Locate the cell with the specified text and output its (x, y) center coordinate. 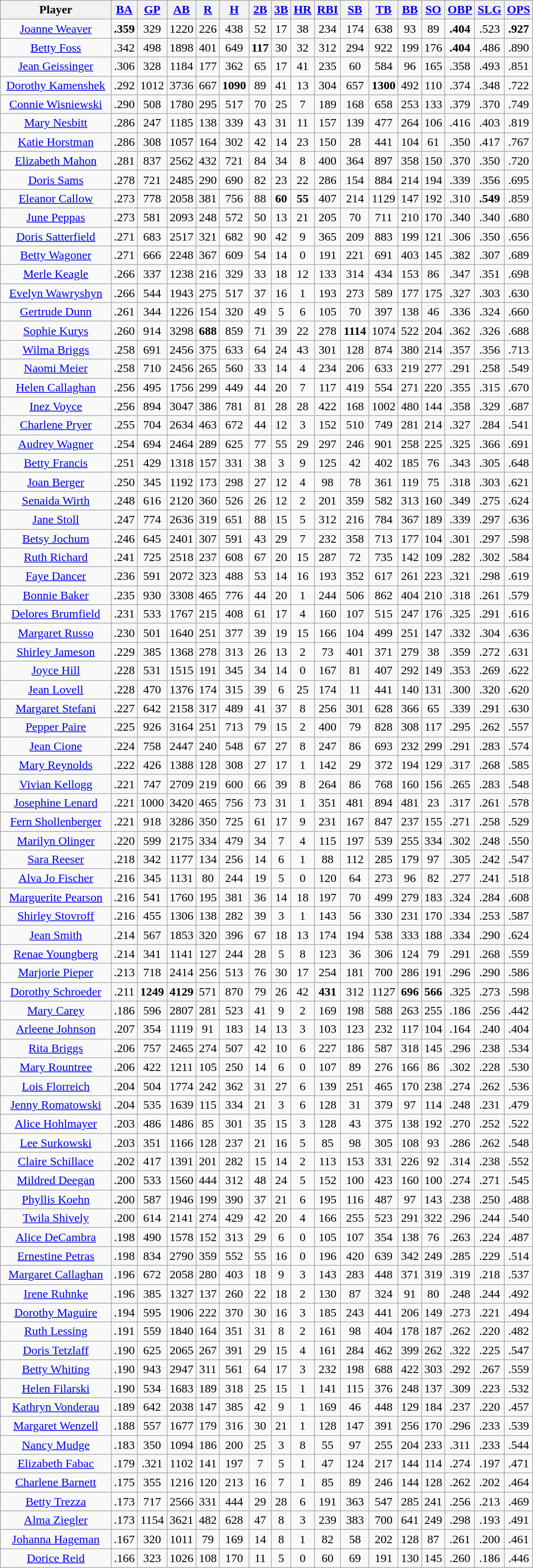
Marilyn Olinger (56, 841)
492 (410, 85)
339 (234, 123)
3621 (182, 1520)
1211 (182, 1067)
649 (234, 48)
Sara Reeser (56, 860)
.237 (460, 1407)
3286 (182, 821)
Helen Callaghan (56, 387)
.242 (489, 860)
Dorothy Maguire (56, 1313)
.255 (124, 425)
641 (410, 1520)
901 (383, 444)
321 (207, 237)
596 (152, 1010)
58 (355, 1539)
488 (234, 576)
718 (152, 973)
.486 (489, 48)
2465 (182, 1048)
781 (234, 406)
778 (152, 198)
645 (152, 538)
.491 (519, 1520)
.927 (519, 29)
184 (433, 1407)
Ernestine Petras (56, 1256)
1560 (182, 1181)
3164 (182, 727)
426 (152, 765)
.479 (519, 1105)
.374 (460, 85)
Connie Wisniewski (56, 104)
651 (234, 519)
.532 (519, 1388)
OPS (519, 10)
508 (152, 104)
Marguerite Pearson (56, 897)
870 (234, 992)
455 (152, 916)
1166 (182, 1142)
Joanne Weaver (56, 29)
.416 (460, 123)
2709 (182, 784)
.621 (519, 482)
.529 (519, 821)
Irene Ruhnke (56, 1294)
155 (433, 821)
.281 (124, 161)
.578 (519, 803)
2401 (182, 538)
.300 (460, 690)
.587 (519, 916)
1216 (182, 1483)
559 (152, 1331)
.469 (519, 1502)
SO (433, 10)
922 (383, 48)
SLG (489, 10)
.183 (124, 1445)
2562 (182, 161)
140 (410, 690)
258 (410, 444)
682 (234, 237)
Ruth Richard (56, 558)
330 (383, 916)
567 (152, 935)
360 (207, 501)
.518 (519, 878)
.586 (519, 973)
.295 (460, 727)
.207 (124, 1029)
Jean Lovell (56, 690)
Josephine Lenard (56, 803)
355 (152, 1483)
90 (260, 237)
202 (383, 1539)
3420 (182, 803)
2447 (182, 746)
GP (152, 10)
Betty Whiting (56, 1369)
1376 (182, 690)
2634 (182, 425)
Ruth Lessing (56, 1331)
Shirley Jameson (56, 652)
696 (410, 992)
304 (328, 85)
.310 (460, 198)
1238 (182, 274)
366 (410, 708)
Margaret Callaghan (56, 1275)
275 (207, 293)
595 (152, 1313)
10 (281, 1048)
Mary Carey (56, 1010)
Elizabeth Fabac (56, 1464)
.353 (460, 671)
.585 (519, 765)
859 (234, 331)
Fern Shollenberger (56, 821)
490 (152, 1237)
.656 (519, 237)
1780 (182, 104)
828 (383, 727)
78 (355, 482)
Faye Dancer (56, 576)
510 (355, 425)
344 (152, 312)
.461 (519, 1539)
Senaida Wirth (56, 501)
.269 (489, 671)
1677 (182, 1426)
92 (433, 1162)
Elizabeth Mahon (56, 161)
408 (234, 614)
1760 (182, 897)
862 (383, 595)
.688 (519, 331)
2120 (182, 501)
449 (234, 387)
.687 (519, 406)
.320 (489, 690)
914 (152, 331)
241 (433, 1502)
1639 (182, 1105)
217 (383, 1464)
.253 (489, 916)
3298 (182, 331)
.550 (519, 841)
.307 (489, 255)
711 (383, 217)
.514 (519, 1256)
Dorice Reid (56, 1558)
Katie Horstman (56, 142)
306 (383, 954)
547 (383, 1502)
507 (234, 1048)
423 (383, 1181)
295 (207, 104)
Jean Smith (56, 935)
.362 (460, 331)
Betty Trezza (56, 1502)
.557 (519, 727)
588 (383, 1010)
284 (355, 1350)
735 (383, 558)
535 (152, 1105)
1184 (182, 66)
462 (383, 1350)
572 (234, 217)
1391 (182, 1162)
Vivian Kellogg (56, 784)
.270 (460, 1124)
1141 (182, 954)
AB (182, 10)
526 (234, 501)
.442 (519, 1010)
571 (207, 992)
918 (152, 821)
Lois Florreich (56, 1086)
420 (355, 1256)
Doris Satterfield (56, 237)
1318 (182, 463)
1578 (182, 1237)
.537 (519, 1275)
Alma Ziegler (56, 1520)
298 (234, 482)
322 (433, 1218)
Alva Jo Fischer (56, 878)
482 (207, 1520)
1119 (182, 1029)
1640 (182, 633)
1943 (182, 293)
.660 (519, 312)
253 (410, 104)
4129 (182, 992)
1002 (383, 406)
69 (355, 1558)
Joyce Hill (56, 671)
.315 (489, 387)
294 (355, 48)
370 (234, 1313)
419 (355, 387)
438 (234, 29)
.522 (519, 1124)
Margaret Wenzell (56, 1426)
.539 (519, 1426)
Merle Keagle (56, 274)
Johanna Hageman (56, 1539)
Claire Schillace (56, 1162)
747 (152, 784)
109 (433, 558)
2636 (182, 519)
.622 (519, 671)
1388 (182, 765)
.263 (460, 1237)
Alice Hohlmayer (56, 1124)
1853 (182, 935)
.236 (124, 576)
1249 (152, 992)
402 (383, 463)
.167 (124, 1539)
2485 (182, 180)
287 (328, 558)
311 (207, 1369)
837 (152, 161)
.175 (124, 1483)
262 (433, 1350)
531 (152, 671)
303 (433, 1369)
35 (260, 1124)
Renae Youngberg (56, 954)
.382 (460, 255)
.457 (519, 1407)
239 (328, 1520)
2158 (182, 708)
Naomi Meier (56, 369)
215 (207, 614)
Betty Wagoner (56, 255)
.265 (460, 784)
.347 (460, 274)
361 (383, 482)
223 (433, 576)
566 (433, 992)
1131 (182, 878)
333 (410, 935)
379 (383, 1105)
181 (355, 973)
Inez Voyce (56, 406)
Jean Cione (56, 746)
77 (260, 444)
Wilma Briggs (56, 350)
399 (410, 1350)
.695 (519, 180)
501 (152, 633)
1767 (182, 614)
774 (152, 519)
66 (260, 784)
417 (152, 1162)
Charlene Pryer (56, 425)
.285 (460, 1256)
292 (410, 671)
156 (433, 784)
.749 (519, 104)
534 (152, 1388)
557 (152, 1426)
Rita Briggs (56, 1048)
544 (152, 293)
.536 (519, 1086)
.230 (124, 633)
Player (56, 10)
.691 (519, 444)
317 (207, 708)
50 (260, 217)
599 (152, 841)
.540 (519, 1218)
56 (355, 916)
243 (355, 1313)
337 (152, 274)
1220 (182, 29)
263 (410, 1010)
Margaret Stefani (56, 708)
.194 (124, 1313)
.247 (124, 519)
110 (433, 85)
538 (383, 935)
554 (383, 387)
Eleanor Callow (56, 198)
Doris Tetzlaff (56, 1350)
.366 (489, 444)
Jane Stoll (56, 519)
52 (260, 29)
365 (328, 237)
Kathryn Vonderau (56, 1407)
1000 (152, 803)
874 (383, 350)
Sophie Kurys (56, 331)
1906 (182, 1313)
116 (355, 1199)
757 (152, 1048)
363 (355, 1502)
609 (234, 255)
242 (207, 1086)
283 (355, 1275)
233 (433, 1445)
200 (234, 1445)
2065 (182, 1350)
75 (433, 482)
.616 (519, 614)
515 (383, 614)
2072 (182, 576)
OBP (460, 10)
Evelyn Wawryshyn (56, 293)
1756 (182, 387)
.552 (519, 1162)
49 (260, 312)
.417 (489, 142)
581 (152, 217)
2175 (182, 841)
847 (383, 821)
.494 (519, 1313)
.488 (519, 1199)
.487 (519, 1237)
.223 (489, 1388)
.619 (519, 576)
352 (355, 576)
608 (234, 558)
.304 (489, 633)
290 (207, 180)
HR (303, 10)
Nancy Mudge (56, 1445)
584 (383, 66)
768 (383, 784)
June Peppas (56, 217)
314 (355, 274)
.189 (124, 1407)
.680 (519, 217)
487 (383, 1199)
106 (433, 123)
376 (383, 1388)
178 (410, 1331)
1177 (182, 860)
758 (152, 746)
2414 (182, 973)
213 (234, 1483)
112 (355, 860)
Betty Foss (56, 48)
.319 (460, 1275)
.541 (519, 425)
883 (383, 237)
2807 (182, 1010)
784 (383, 519)
Dorothy Kamenshek (56, 85)
2517 (182, 237)
Audrey Wagner (56, 444)
1306 (182, 916)
280 (207, 1275)
Doris Sams (56, 180)
1102 (182, 1464)
2141 (182, 1218)
658 (383, 104)
.326 (489, 331)
.235 (124, 595)
548 (234, 746)
2038 (182, 1407)
617 (383, 576)
341 (152, 954)
Charlene Barnett (56, 1483)
Mary Rountree (56, 1067)
265 (207, 369)
324 (383, 1294)
.492 (519, 1294)
397 (383, 312)
289 (207, 444)
1057 (182, 142)
.379 (460, 104)
2248 (182, 255)
614 (152, 1218)
.188 (124, 1426)
Twila Shively (56, 1218)
1114 (355, 331)
477 (383, 123)
Arleene Johnson (56, 1029)
657 (355, 85)
Delores Brumfield (56, 614)
84 (260, 161)
Mildred Deegan (56, 1181)
.544 (519, 1445)
1774 (182, 1086)
.342 (124, 48)
1074 (383, 331)
.275 (489, 501)
.698 (519, 274)
.648 (519, 463)
504 (152, 1086)
.579 (519, 595)
121 (433, 237)
BB (410, 10)
386 (207, 406)
2566 (182, 1502)
.608 (519, 897)
589 (383, 293)
2947 (182, 1369)
.403 (489, 123)
.349 (460, 501)
227 (328, 1048)
54 (260, 255)
383 (355, 1520)
SB (355, 10)
1300 (383, 85)
1368 (182, 652)
1127 (383, 992)
1683 (182, 1388)
3047 (182, 406)
RBI (328, 10)
.314 (460, 1162)
666 (152, 255)
539 (383, 841)
.355 (460, 387)
.530 (519, 1067)
277 (433, 369)
291 (410, 1218)
1486 (182, 1124)
.523 (489, 29)
897 (383, 161)
704 (152, 425)
175 (433, 293)
1185 (182, 123)
125 (328, 463)
377 (234, 633)
134 (207, 860)
463 (207, 425)
2B (260, 10)
390 (234, 1199)
72 (355, 558)
.227 (124, 708)
71 (260, 331)
Mary Nesbitt (56, 123)
.211 (124, 992)
R (207, 10)
1090 (234, 85)
315 (234, 690)
H (234, 10)
1012 (152, 85)
131 (433, 690)
.309 (460, 1388)
1129 (383, 198)
561 (234, 1369)
364 (355, 161)
600 (234, 784)
.620 (519, 690)
Dorothy Schroeder (56, 992)
486 (152, 1124)
639 (383, 1256)
776 (234, 595)
.277 (460, 878)
1898 (182, 48)
3308 (182, 595)
.272 (489, 652)
205 (328, 217)
53 (260, 576)
.767 (519, 142)
209 (355, 237)
616 (152, 501)
541 (152, 897)
3736 (182, 85)
1192 (182, 482)
2093 (182, 217)
Shirley Stovroff (56, 916)
Betsy Jochum (56, 538)
.545 (519, 1181)
480 (410, 406)
1011 (182, 1539)
582 (383, 501)
1515 (182, 671)
372 (383, 765)
2464 (182, 444)
.222 (124, 765)
1840 (182, 1331)
1327 (182, 1294)
683 (152, 237)
710 (152, 369)
.311 (460, 1445)
690 (234, 180)
316 (234, 1426)
188 (433, 935)
1946 (182, 1199)
.166 (124, 1558)
Pepper Paire (56, 727)
32 (303, 48)
694 (152, 444)
240 (207, 746)
.254 (124, 444)
250 (234, 1067)
Marjorie Pieper (56, 973)
221 (355, 255)
495 (152, 387)
328 (152, 66)
667 (207, 85)
Jean Geissinger (56, 66)
.493 (489, 66)
432 (207, 161)
225 (433, 444)
297 (328, 444)
513 (234, 973)
.851 (519, 66)
.322 (460, 1350)
BA (124, 10)
235 (328, 66)
.164 (460, 1029)
.252 (489, 1124)
749 (383, 425)
.471 (519, 1464)
693 (383, 746)
.343 (460, 463)
276 (383, 1067)
Jenny Romatowski (56, 1105)
Margaret Russo (56, 633)
943 (152, 1369)
302 (234, 142)
.482 (519, 1331)
.720 (519, 161)
.329 (489, 406)
TB (383, 10)
.859 (519, 198)
261 (410, 576)
305 (383, 1142)
3B (281, 10)
.282 (460, 558)
173 (207, 482)
522 (410, 331)
.819 (519, 123)
.713 (519, 350)
165 (433, 66)
187 (433, 1331)
254 (328, 973)
.336 (460, 312)
.689 (519, 255)
.278 (124, 180)
.240 (489, 1029)
Mary Reynolds (56, 765)
.446 (519, 1558)
.251 (124, 463)
.301 (460, 538)
113 (328, 1162)
Alice DeCambra (56, 1237)
.191 (124, 1331)
.722 (519, 85)
.351 (489, 274)
.348 (489, 85)
884 (383, 180)
930 (152, 595)
2790 (182, 1256)
238 (433, 1086)
119 (410, 482)
.193 (489, 1520)
.631 (519, 652)
.197 (489, 1464)
271 (410, 387)
2518 (182, 558)
380 (410, 350)
.246 (124, 538)
638 (383, 29)
.267 (489, 1369)
1094 (182, 1445)
Lee Surkowski (56, 1142)
267 (207, 1350)
220 (433, 387)
103 (328, 1029)
926 (152, 727)
Helen Filarski (56, 1388)
.670 (519, 387)
552 (234, 1256)
Phyllis Koehn (56, 1199)
834 (152, 1256)
1154 (152, 1520)
196 (328, 1256)
Betty Francis (56, 463)
470 (152, 690)
.332 (460, 633)
434 (383, 274)
Joan Berger (56, 482)
307 (207, 538)
.179 (124, 1464)
.890 (519, 48)
48 (260, 1181)
.574 (519, 746)
260 (234, 1294)
222 (207, 1313)
396 (234, 935)
1226 (182, 312)
Bonnie Baker (56, 595)
127 (207, 954)
489 (234, 708)
.584 (519, 558)
506 (355, 595)
Gertrude Dunn (56, 312)
717 (152, 1502)
498 (152, 48)
560 (234, 369)
.357 (460, 350)
479 (234, 841)
1026 (182, 1558)
431 (328, 992)
.464 (519, 1483)
.534 (519, 1048)
